Capture the cell that displays the provided text and extract its (X, Y) central coordinate. 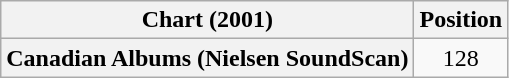
Canadian Albums (Nielsen SoundScan) (208, 58)
128 (461, 58)
Position (461, 20)
Chart (2001) (208, 20)
